Extract the [x, y] coordinate from the center of the cell holding the provided text.  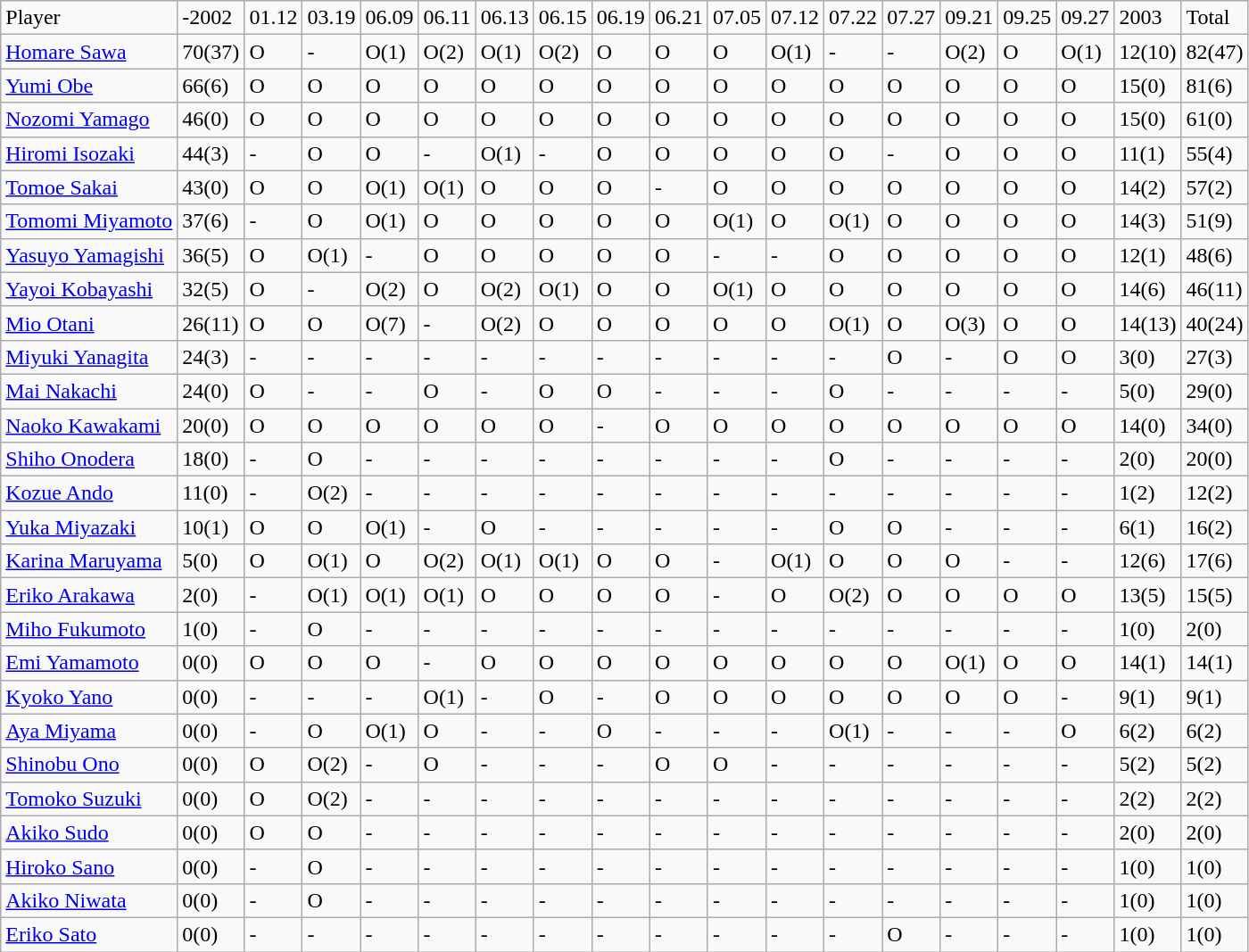
Homare Sawa [89, 52]
Yayoi Kobayashi [89, 289]
32(5) [211, 289]
12(10) [1147, 52]
17(6) [1215, 561]
12(6) [1147, 561]
-2002 [211, 18]
27(3) [1215, 357]
34(0) [1215, 426]
Kozue Ando [89, 493]
O(3) [969, 323]
14(13) [1147, 323]
24(3) [211, 357]
03.19 [332, 18]
Mio Otani [89, 323]
82(47) [1215, 52]
16(2) [1215, 527]
36(5) [211, 255]
61(0) [1215, 120]
06.11 [447, 18]
Naoko Kawakami [89, 426]
70(37) [211, 52]
06.15 [562, 18]
Miyuki Yanagita [89, 357]
01.12 [273, 18]
1(2) [1147, 493]
09.21 [969, 18]
43(0) [211, 187]
51(9) [1215, 221]
14(0) [1147, 426]
37(6) [211, 221]
Akiko Niwata [89, 900]
48(6) [1215, 255]
O(7) [389, 323]
3(0) [1147, 357]
Shiho Onodera [89, 459]
11(0) [211, 493]
06.13 [505, 18]
12(1) [1147, 255]
66(6) [211, 86]
Karina Maruyama [89, 561]
46(11) [1215, 289]
11(1) [1147, 153]
14(2) [1147, 187]
26(11) [211, 323]
Kyoko Yano [89, 697]
Player [89, 18]
07.22 [853, 18]
Hiromi Isozaki [89, 153]
Eriko Arakawa [89, 595]
06.19 [621, 18]
06.21 [678, 18]
55(4) [1215, 153]
18(0) [211, 459]
6(1) [1147, 527]
Yumi Obe [89, 86]
24(0) [211, 391]
09.25 [1028, 18]
Yasuyo Yamagishi [89, 255]
Tomoe Sakai [89, 187]
Total [1215, 18]
40(24) [1215, 323]
12(2) [1215, 493]
Nozomi Yamago [89, 120]
14(6) [1147, 289]
57(2) [1215, 187]
Eriko Sato [89, 934]
Tomoko Suzuki [89, 799]
Yuka Miyazaki [89, 527]
81(6) [1215, 86]
09.27 [1085, 18]
13(5) [1147, 595]
15(5) [1215, 595]
Akiko Sudo [89, 832]
Tomomi Miyamoto [89, 221]
Hiroko Sano [89, 866]
Emi Yamamoto [89, 663]
44(3) [211, 153]
Mai Nakachi [89, 391]
29(0) [1215, 391]
07.12 [796, 18]
Aya Miyama [89, 731]
2003 [1147, 18]
Miho Fukumoto [89, 629]
10(1) [211, 527]
07.05 [737, 18]
06.09 [389, 18]
46(0) [211, 120]
Shinobu Ono [89, 765]
14(3) [1147, 221]
07.27 [912, 18]
